Find where the given text appears and provide that cell's center as [X, Y] coordinate. 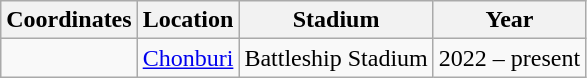
Location [188, 20]
Stadium [336, 20]
Chonburi [188, 58]
Year [509, 20]
Battleship Stadium [336, 58]
Coordinates [69, 20]
2022 – present [509, 58]
